Search for the cell housing the specified text and yield its [x, y] center coordinate. 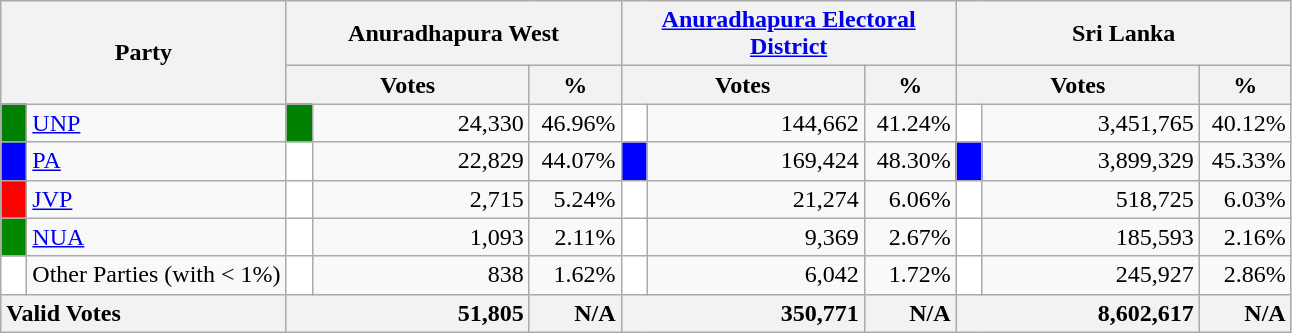
22,829 [420, 161]
3,899,329 [1090, 161]
6,042 [756, 275]
51,805 [408, 313]
48.30% [910, 161]
1,093 [420, 237]
3,451,765 [1090, 123]
45.33% [1245, 161]
518,725 [1090, 199]
41.24% [910, 123]
46.96% [575, 123]
PA [156, 161]
Other Parties (with < 1%) [156, 275]
8,602,617 [1078, 313]
2,715 [420, 199]
6.03% [1245, 199]
JVP [156, 199]
2.11% [575, 237]
245,927 [1090, 275]
2.16% [1245, 237]
Anuradhapura West [454, 34]
185,593 [1090, 237]
9,369 [756, 237]
144,662 [756, 123]
Party [144, 52]
350,771 [742, 313]
44.07% [575, 161]
21,274 [756, 199]
2.67% [910, 237]
6.06% [910, 199]
40.12% [1245, 123]
NUA [156, 237]
24,330 [420, 123]
1.72% [910, 275]
838 [420, 275]
Sri Lanka [1124, 34]
Valid Votes [144, 313]
2.86% [1245, 275]
1.62% [575, 275]
UNP [156, 123]
169,424 [756, 161]
Anuradhapura Electoral District [788, 34]
5.24% [575, 199]
